Return (X, Y) of the center of cell containing provided text 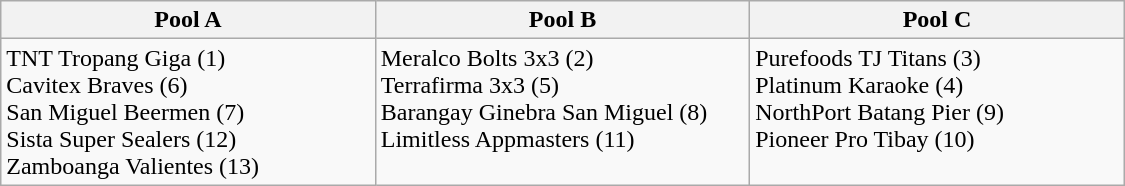
TNT Tropang Giga (1) Cavitex Braves (6) San Miguel Beermen (7) Sista Super Sealers (12) Zamboanga Valientes (13) (188, 112)
Pool A (188, 20)
Pool B (562, 20)
Pool C (938, 20)
Purefoods TJ Titans (3) Platinum Karaoke (4) NorthPort Batang Pier (9) Pioneer Pro Tibay (10) (938, 112)
Meralco Bolts 3x3 (2) Terrafirma 3x3 (5) Barangay Ginebra San Miguel (8) Limitless Appmasters (11) (562, 112)
